Search for the cell housing the specified text and yield its (x, y) center coordinate. 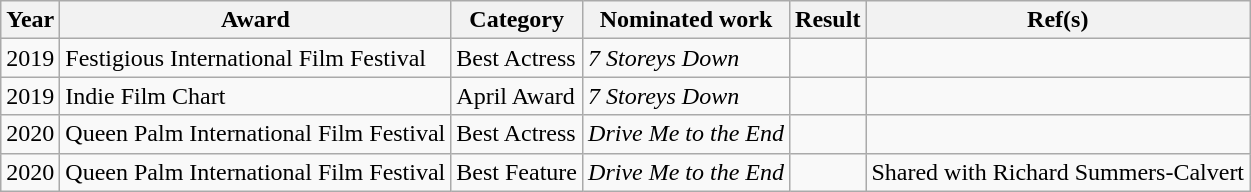
Festigious International Film Festival (256, 58)
Best Feature (517, 172)
Year (30, 20)
Result (828, 20)
Indie Film Chart (256, 96)
Shared with Richard Summers-Calvert (1058, 172)
Award (256, 20)
Ref(s) (1058, 20)
Nominated work (686, 20)
April Award (517, 96)
Category (517, 20)
